Capture the cell that displays the provided text and extract its [x, y] central coordinate. 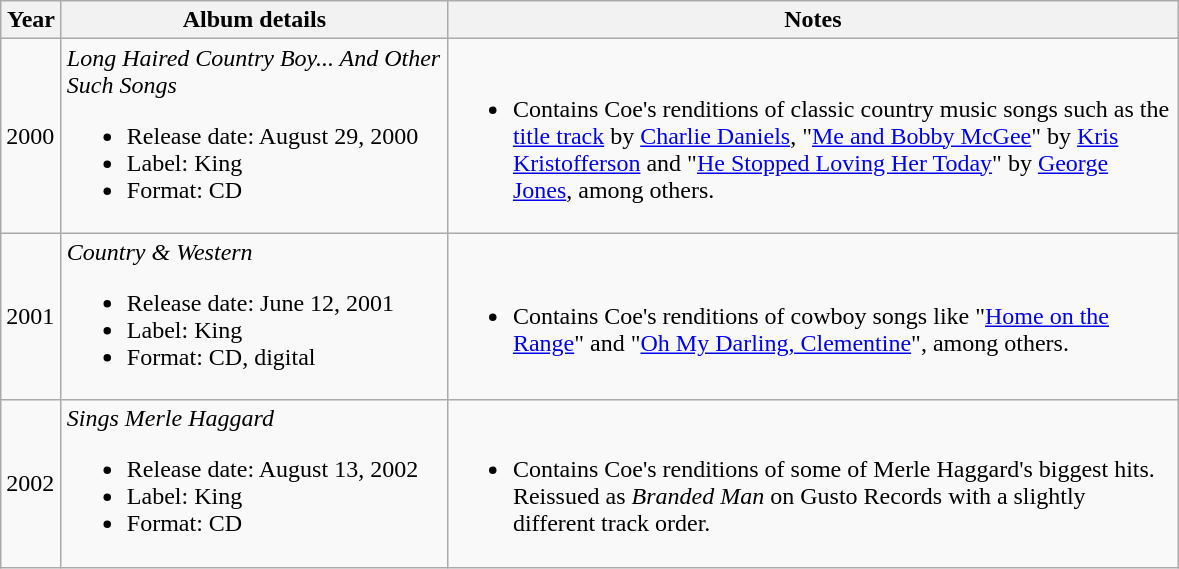
2000 [32, 136]
Sings Merle HaggardRelease date: August 13, 2002Label: KingFormat: CD [254, 484]
Notes [812, 20]
Country & WesternRelease date: June 12, 2001Label: KingFormat: CD, digital [254, 316]
2001 [32, 316]
Long Haired Country Boy... And Other Such SongsRelease date: August 29, 2000Label: KingFormat: CD [254, 136]
Contains Coe's renditions of cowboy songs like "Home on the Range" and "Oh My Darling, Clementine", among others. [812, 316]
Year [32, 20]
2002 [32, 484]
Contains Coe's renditions of some of Merle Haggard's biggest hits. Reissued as Branded Man on Gusto Records with a slightly different track order. [812, 484]
Album details [254, 20]
